For the text-containing cell, return its midpoint in (X, Y) coordinate format. 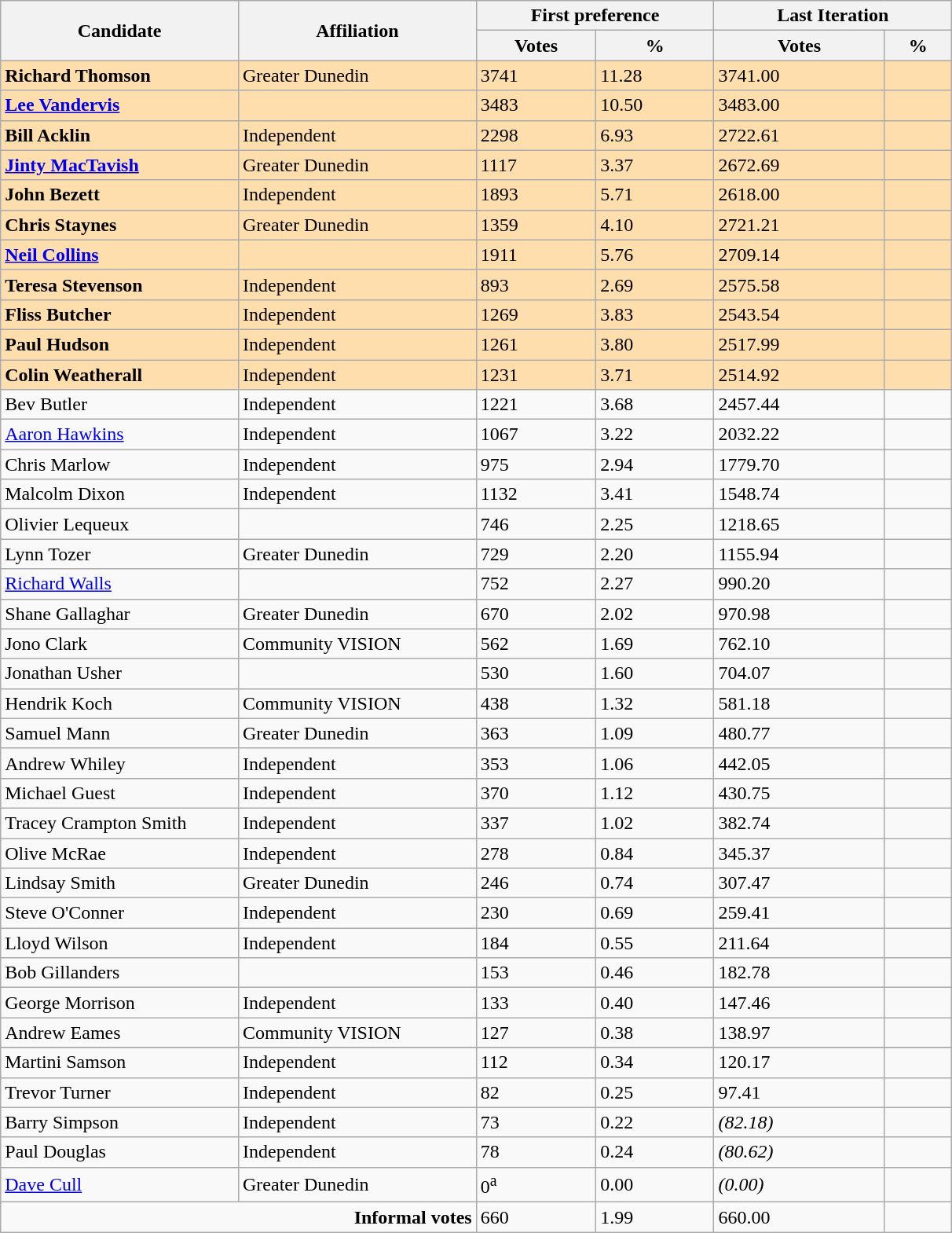
363 (536, 733)
2457.44 (800, 405)
78 (536, 1152)
Malcolm Dixon (119, 494)
278 (536, 853)
(0.00) (800, 1185)
2.25 (655, 524)
1269 (536, 314)
Hendrik Koch (119, 703)
259.41 (800, 913)
Bob Gillanders (119, 973)
1.06 (655, 763)
382.74 (800, 823)
1218.65 (800, 524)
120.17 (800, 1062)
370 (536, 793)
438 (536, 703)
3741 (536, 75)
Richard Thomson (119, 75)
2721.21 (800, 225)
430.75 (800, 793)
3741.00 (800, 75)
182.78 (800, 973)
0.24 (655, 1152)
246 (536, 883)
Last Iteration (833, 16)
746 (536, 524)
0a (536, 1185)
1.12 (655, 793)
2517.99 (800, 344)
0.00 (655, 1185)
0.74 (655, 883)
Jonathan Usher (119, 673)
Bev Butler (119, 405)
1.09 (655, 733)
Tracey Crampton Smith (119, 823)
2722.61 (800, 135)
11.28 (655, 75)
0.69 (655, 913)
3.68 (655, 405)
1.99 (655, 1217)
153 (536, 973)
Shane Gallaghar (119, 614)
660 (536, 1217)
(82.18) (800, 1122)
480.77 (800, 733)
Chris Marlow (119, 464)
138.97 (800, 1033)
3.83 (655, 314)
1221 (536, 405)
George Morrison (119, 1003)
1155.94 (800, 554)
0.84 (655, 853)
353 (536, 763)
6.93 (655, 135)
Barry Simpson (119, 1122)
562 (536, 644)
2.02 (655, 614)
Lee Vandervis (119, 105)
893 (536, 284)
729 (536, 554)
Paul Hudson (119, 344)
2514.92 (800, 375)
Neil Collins (119, 255)
0.55 (655, 943)
(80.62) (800, 1152)
0.34 (655, 1062)
3.41 (655, 494)
660.00 (800, 1217)
442.05 (800, 763)
1911 (536, 255)
1.69 (655, 644)
Michael Guest (119, 793)
1779.70 (800, 464)
1.02 (655, 823)
2032.22 (800, 435)
73 (536, 1122)
3483.00 (800, 105)
2.20 (655, 554)
John Bezett (119, 195)
3.80 (655, 344)
230 (536, 913)
0.22 (655, 1122)
Paul Douglas (119, 1152)
3483 (536, 105)
0.40 (655, 1003)
2575.58 (800, 284)
Aaron Hawkins (119, 435)
Steve O'Conner (119, 913)
581.18 (800, 703)
530 (536, 673)
5.71 (655, 195)
3.37 (655, 165)
4.10 (655, 225)
5.76 (655, 255)
1893 (536, 195)
Dave Cull (119, 1185)
Samuel Mann (119, 733)
0.46 (655, 973)
970.98 (800, 614)
1548.74 (800, 494)
211.64 (800, 943)
Informal votes (239, 1217)
1359 (536, 225)
2543.54 (800, 314)
82 (536, 1092)
10.50 (655, 105)
2.94 (655, 464)
704.07 (800, 673)
2672.69 (800, 165)
2.69 (655, 284)
337 (536, 823)
670 (536, 614)
0.38 (655, 1033)
1067 (536, 435)
307.47 (800, 883)
Andrew Eames (119, 1033)
Candidate (119, 31)
1231 (536, 375)
133 (536, 1003)
Colin Weatherall (119, 375)
3.71 (655, 375)
Lloyd Wilson (119, 943)
345.37 (800, 853)
1.32 (655, 703)
Trevor Turner (119, 1092)
Andrew Whiley (119, 763)
1117 (536, 165)
2298 (536, 135)
Affiliation (357, 31)
147.46 (800, 1003)
1261 (536, 344)
Bill Acklin (119, 135)
1132 (536, 494)
990.20 (800, 584)
762.10 (800, 644)
2709.14 (800, 255)
Teresa Stevenson (119, 284)
Richard Walls (119, 584)
Martini Samson (119, 1062)
975 (536, 464)
Olivier Lequeux (119, 524)
3.22 (655, 435)
Jinty MacTavish (119, 165)
Olive McRae (119, 853)
First preference (595, 16)
1.60 (655, 673)
Fliss Butcher (119, 314)
184 (536, 943)
Chris Staynes (119, 225)
2.27 (655, 584)
2618.00 (800, 195)
127 (536, 1033)
97.41 (800, 1092)
0.25 (655, 1092)
112 (536, 1062)
Lindsay Smith (119, 883)
Jono Clark (119, 644)
752 (536, 584)
Lynn Tozer (119, 554)
